Output the [X, Y] coordinate of the center of the cell containing the given text.  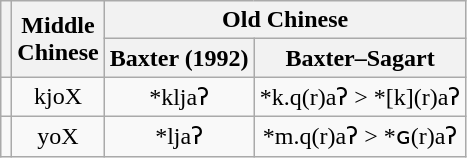
*kljaʔ [179, 97]
Baxter (1992) [179, 58]
MiddleChinese [58, 39]
*m.q(r)aʔ > *ɢ(r)aʔ [360, 136]
kjoX [58, 97]
*ljaʔ [179, 136]
yoX [58, 136]
Old Chinese [285, 20]
*k.q(r)aʔ > *[k](r)aʔ [360, 97]
Baxter–Sagart [360, 58]
